Return the (x, y) coordinate for the center point of the cell that contains the specified text.  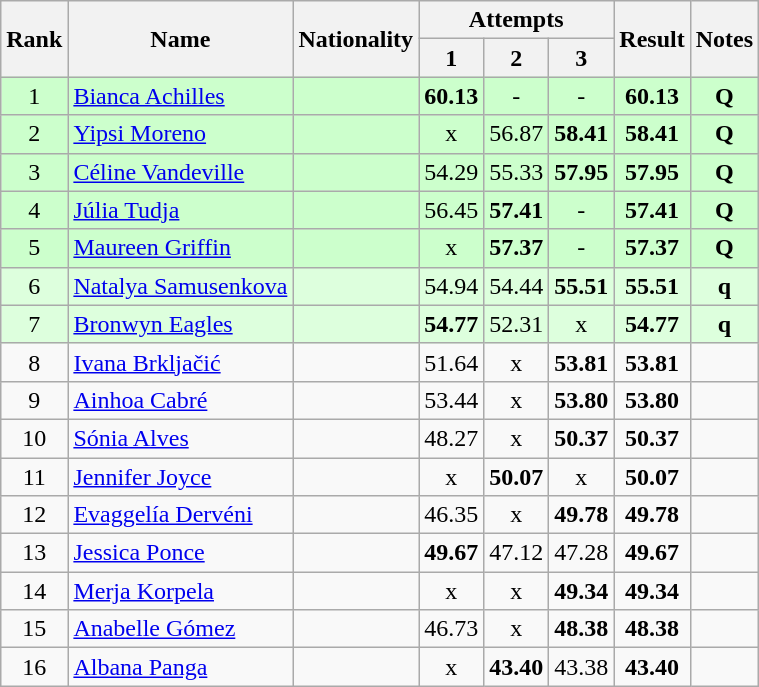
8 (34, 362)
6 (34, 286)
Natalya Samusenkova (180, 286)
16 (34, 667)
4 (34, 210)
Evaggelía Dervéni (180, 515)
Ivana Brkljačić (180, 362)
54.29 (452, 172)
Ainhoa Cabré (180, 400)
56.87 (516, 134)
51.64 (452, 362)
7 (34, 324)
54.94 (452, 286)
Sónia Alves (180, 438)
46.73 (452, 629)
Jennifer Joyce (180, 477)
Albana Panga (180, 667)
9 (34, 400)
Notes (724, 39)
Céline Vandeville (180, 172)
Attempts (516, 20)
Anabelle Gómez (180, 629)
54.44 (516, 286)
55.33 (516, 172)
5 (34, 248)
10 (34, 438)
Jessica Ponce (180, 553)
Merja Korpela (180, 591)
56.45 (452, 210)
Nationality (356, 39)
11 (34, 477)
53.44 (452, 400)
Name (180, 39)
48.27 (452, 438)
Yipsi Moreno (180, 134)
Bianca Achilles (180, 96)
Júlia Tudja (180, 210)
47.28 (582, 553)
Rank (34, 39)
43.38 (582, 667)
13 (34, 553)
46.35 (452, 515)
15 (34, 629)
47.12 (516, 553)
12 (34, 515)
Result (652, 39)
14 (34, 591)
Maureen Griffin (180, 248)
52.31 (516, 324)
Bronwyn Eagles (180, 324)
